Detect which cell encompasses the target text, then output its [X, Y] center coordinate. 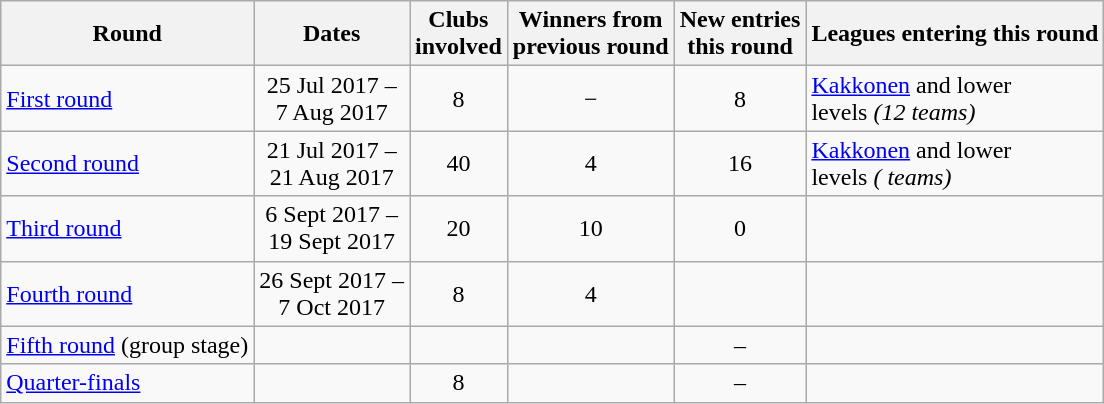
Third round [128, 228]
Clubsinvolved [459, 34]
16 [740, 164]
26 Sept 2017 – 7 Oct 2017 [332, 294]
Dates [332, 34]
First round [128, 98]
Second round [128, 164]
New entriesthis round [740, 34]
25 Jul 2017 – 7 Aug 2017 [332, 98]
Round [128, 34]
6 Sept 2017 – 19 Sept 2017 [332, 228]
Quarter-finals [128, 383]
10 [590, 228]
Leagues entering this round [955, 34]
20 [459, 228]
40 [459, 164]
− [590, 98]
Winners fromprevious round [590, 34]
Fourth round [128, 294]
0 [740, 228]
Kakkonen and lower levels (12 teams) [955, 98]
21 Jul 2017 – 21 Aug 2017 [332, 164]
Fifth round (group stage) [128, 345]
Kakkonen and lower levels ( teams) [955, 164]
